Locate the cell with the specified text and output its (X, Y) center coordinate. 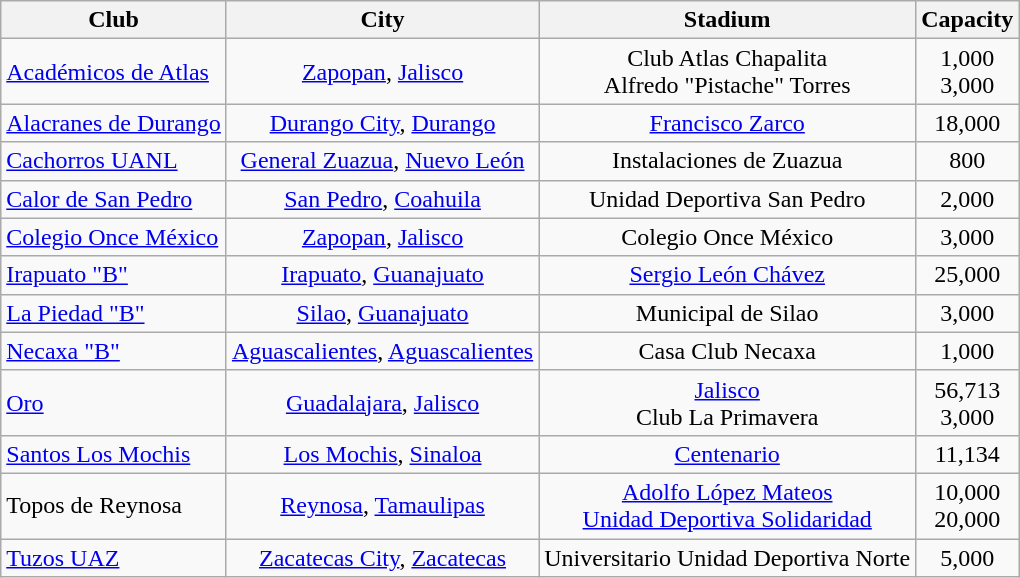
San Pedro, Coahuila (382, 199)
Alacranes de Durango (114, 123)
Instalaciones de Zuazua (728, 161)
Aguascalientes, Aguascalientes (382, 351)
56,7133,000 (968, 402)
City (382, 20)
Topos de Reynosa (114, 506)
Durango City, Durango (382, 123)
Sergio León Chávez (728, 275)
Universitario Unidad Deportiva Norte (728, 557)
Reynosa, Tamaulipas (382, 506)
800 (968, 161)
1,000 (968, 351)
11,134 (968, 454)
18,000 (968, 123)
Calor de San Pedro (114, 199)
Cachorros UANL (114, 161)
5,000 (968, 557)
Unidad Deportiva San Pedro (728, 199)
Los Mochis, Sinaloa (382, 454)
Casa Club Necaxa (728, 351)
Stadium (728, 20)
2,000 (968, 199)
Santos Los Mochis (114, 454)
Francisco Zarco (728, 123)
Necaxa "B" (114, 351)
Centenario (728, 454)
Irapuato, Guanajuato (382, 275)
Municipal de Silao (728, 313)
Club Atlas ChapalitaAlfredo "Pistache" Torres (728, 72)
Irapuato "B" (114, 275)
1,0003,000 (968, 72)
25,000 (968, 275)
Tuzos UAZ (114, 557)
JaliscoClub La Primavera (728, 402)
Club (114, 20)
Zacatecas City, Zacatecas (382, 557)
Académicos de Atlas (114, 72)
Guadalajara, Jalisco (382, 402)
Oro (114, 402)
La Piedad "B" (114, 313)
Capacity (968, 20)
General Zuazua, Nuevo León (382, 161)
Adolfo López MateosUnidad Deportiva Solidaridad (728, 506)
10,00020,000 (968, 506)
Silao, Guanajuato (382, 313)
